Pinpoint the cell where the given text exists, returning its [X, Y] midpoint coordinate. 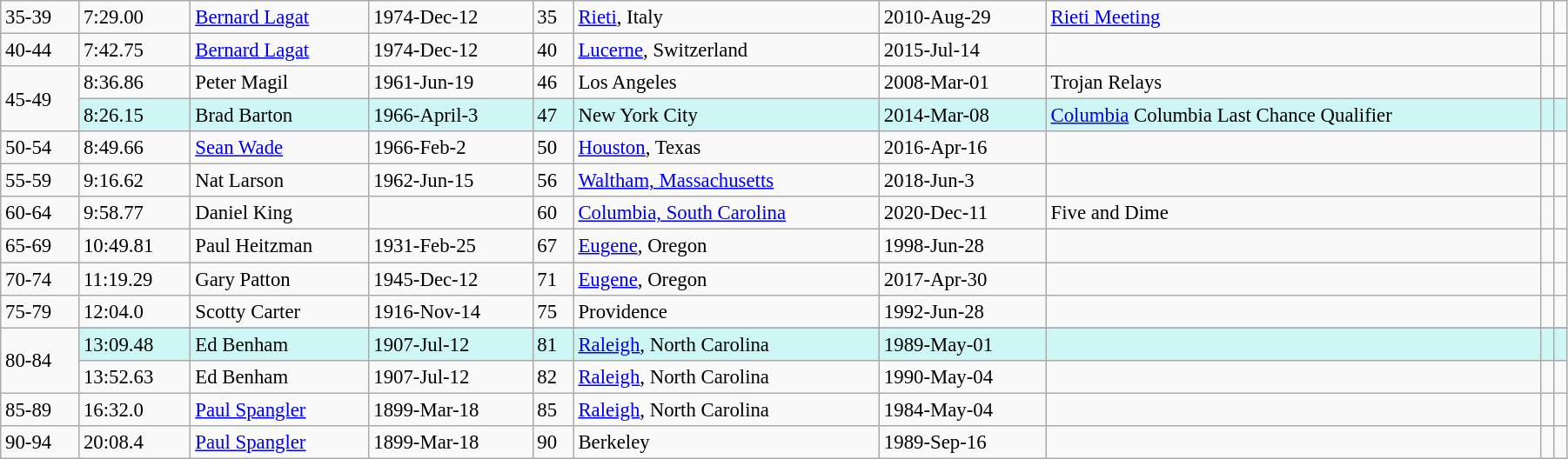
Berkeley [726, 442]
1961-Jun-19 [451, 83]
Peter Magil [280, 83]
8:49.66 [135, 148]
35-39 [40, 17]
2020-Dec-11 [963, 213]
2008-Mar-01 [963, 83]
Providence [726, 311]
Rieti Meeting [1293, 17]
Trojan Relays [1293, 83]
Los Angeles [726, 83]
1998-Jun-28 [963, 246]
12:04.0 [135, 311]
60 [553, 213]
1984-May-04 [963, 409]
20:08.4 [135, 442]
2017-Apr-30 [963, 279]
2018-Jun-3 [963, 181]
47 [553, 116]
Columbia Columbia Last Chance Qualifier [1293, 116]
1945-Dec-12 [451, 279]
Nat Larson [280, 181]
7:42.75 [135, 50]
70-74 [40, 279]
1992-Jun-28 [963, 311]
13:09.48 [135, 344]
11:19.29 [135, 279]
85 [553, 409]
40-44 [40, 50]
8:26.15 [135, 116]
45-49 [40, 99]
Five and Dime [1293, 213]
35 [553, 17]
New York City [726, 116]
90 [553, 442]
Lucerne, Switzerland [726, 50]
75-79 [40, 311]
2015-Jul-14 [963, 50]
71 [553, 279]
1990-May-04 [963, 376]
16:32.0 [135, 409]
1989-May-01 [963, 344]
8:36.86 [135, 83]
81 [553, 344]
Daniel King [280, 213]
65-69 [40, 246]
Rieti, Italy [726, 17]
1931-Feb-25 [451, 246]
Paul Heitzman [280, 246]
75 [553, 311]
Brad Barton [280, 116]
Gary Patton [280, 279]
85-89 [40, 409]
Columbia, South Carolina [726, 213]
Houston, Texas [726, 148]
9:58.77 [135, 213]
46 [553, 83]
50 [553, 148]
9:16.62 [135, 181]
82 [553, 376]
2016-Apr-16 [963, 148]
1962-Jun-15 [451, 181]
2010-Aug-29 [963, 17]
7:29.00 [135, 17]
50-54 [40, 148]
13:52.63 [135, 376]
Scotty Carter [280, 311]
1916-Nov-14 [451, 311]
67 [553, 246]
2014-Mar-08 [963, 116]
80-84 [40, 360]
10:49.81 [135, 246]
1966-April-3 [451, 116]
55-59 [40, 181]
56 [553, 181]
90-94 [40, 442]
60-64 [40, 213]
Sean Wade [280, 148]
1966-Feb-2 [451, 148]
40 [553, 50]
1989-Sep-16 [963, 442]
Waltham, Massachusetts [726, 181]
